Locate the cell with the specified text and output its [x, y] center coordinate. 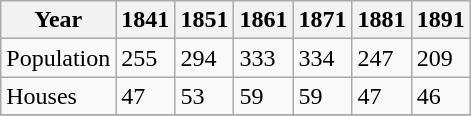
Year [58, 20]
Houses [58, 96]
1861 [264, 20]
46 [440, 96]
Population [58, 58]
1891 [440, 20]
1851 [204, 20]
209 [440, 58]
294 [204, 58]
1841 [146, 20]
334 [322, 58]
1881 [382, 20]
255 [146, 58]
247 [382, 58]
1871 [322, 20]
333 [264, 58]
53 [204, 96]
